Extract the (X, Y) coordinate from the center of the cell holding the provided text.  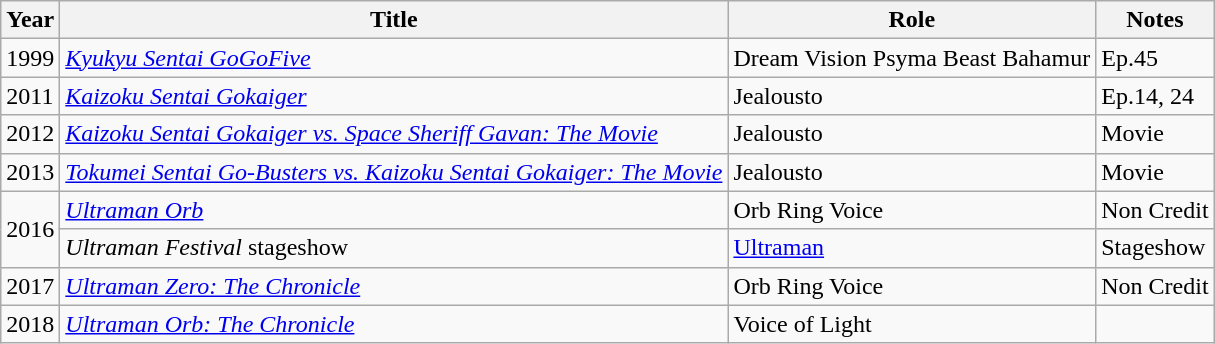
Role (912, 20)
Ultraman (912, 248)
2011 (30, 96)
Ultraman Orb (394, 210)
Ep.45 (1155, 58)
2013 (30, 172)
2012 (30, 134)
Title (394, 20)
Stageshow (1155, 248)
Ultraman Festival stageshow (394, 248)
Ultraman Zero: The Chronicle (394, 286)
2016 (30, 229)
2017 (30, 286)
Notes (1155, 20)
2018 (30, 324)
Year (30, 20)
Ep.14, 24 (1155, 96)
Ultraman Orb: The Chronicle (394, 324)
Kyukyu Sentai GoGoFive (394, 58)
1999 (30, 58)
Voice of Light (912, 324)
Kaizoku Sentai Gokaiger (394, 96)
Tokumei Sentai Go-Busters vs. Kaizoku Sentai Gokaiger: The Movie (394, 172)
Kaizoku Sentai Gokaiger vs. Space Sheriff Gavan: The Movie (394, 134)
Dream Vision Psyma Beast Bahamur (912, 58)
